Determine the [X, Y] coordinate at the center of the cell enclosing the given text.  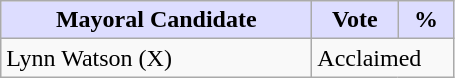
Acclaimed [383, 58]
Mayoral Candidate [156, 20]
% [426, 20]
Lynn Watson (X) [156, 58]
Vote [355, 20]
